Capture the cell that displays the provided text and extract its (x, y) central coordinate. 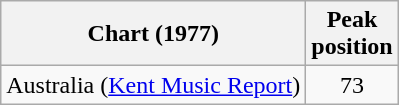
Peakposition (352, 34)
Australia (Kent Music Report) (154, 85)
73 (352, 85)
Chart (1977) (154, 34)
